Return [X, Y] of the center of cell containing provided text 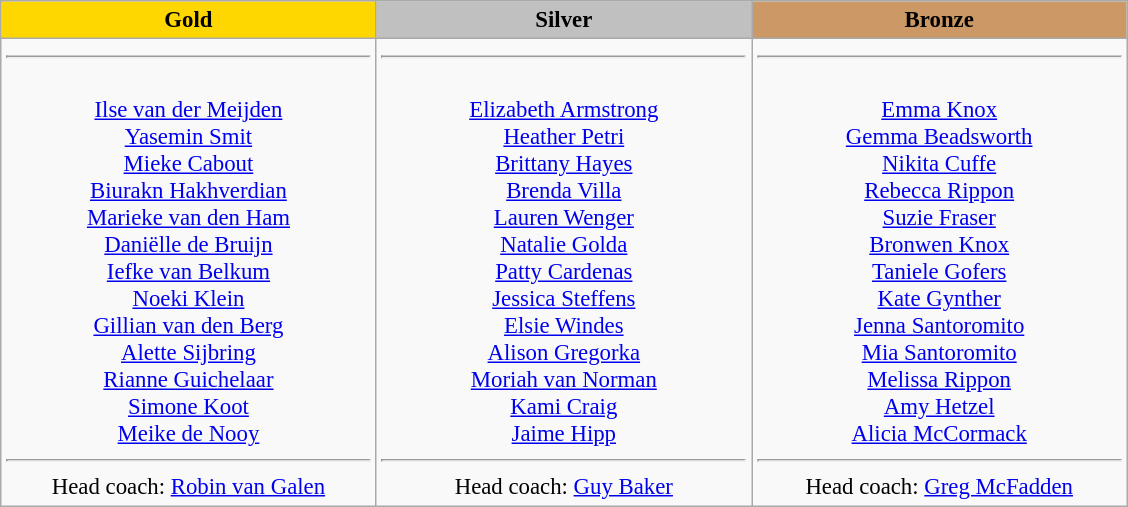
Silver [564, 20]
Bronze [940, 20]
Gold [188, 20]
